Provide the (X, Y) coordinate of the cell's center where the given text is located.  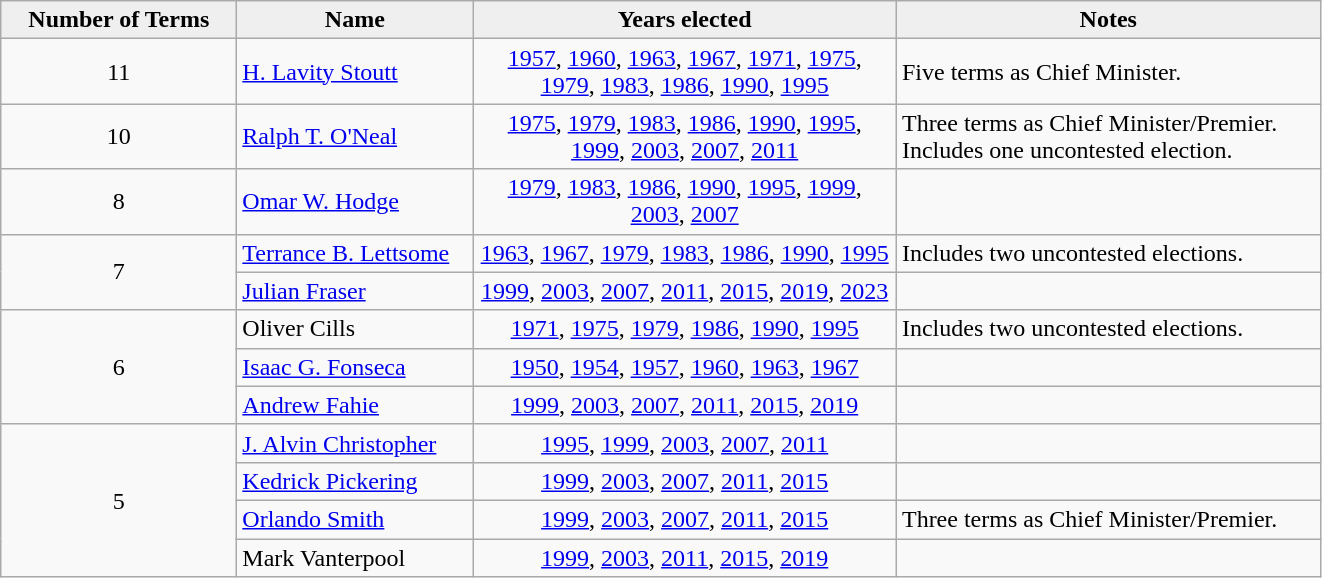
1979, 1983, 1986, 1990, 1995, 1999, 2003, 2007 (685, 202)
10 (119, 136)
Oliver Cills (355, 329)
1971, 1975, 1979, 1986, 1990, 1995 (685, 329)
5 (119, 500)
Orlando Smith (355, 519)
Isaac G. Fonseca (355, 367)
6 (119, 367)
Three terms as Chief Minister/Premier.Includes one uncontested election. (1108, 136)
1999, 2003, 2011, 2015, 2019 (685, 557)
Andrew Fahie (355, 405)
Name (355, 20)
Terrance B. Lettsome (355, 253)
1995, 1999, 2003, 2007, 2011 (685, 443)
1975, 1979, 1983, 1986, 1990, 1995, 1999, 2003, 2007, 2011 (685, 136)
Omar W. Hodge (355, 202)
Three terms as Chief Minister/Premier. (1108, 519)
1999, 2003, 2007, 2011, 2015, 2019, 2023 (685, 291)
Five terms as Chief Minister. (1108, 72)
1963, 1967, 1979, 1983, 1986, 1990, 1995 (685, 253)
Number of Terms (119, 20)
H. Lavity Stoutt (355, 72)
Julian Fraser (355, 291)
Notes (1108, 20)
Kedrick Pickering (355, 481)
J. Alvin Christopher (355, 443)
Mark Vanterpool (355, 557)
1957, 1960, 1963, 1967, 1971, 1975, 1979, 1983, 1986, 1990, 1995 (685, 72)
1950, 1954, 1957, 1960, 1963, 1967 (685, 367)
7 (119, 272)
1999, 2003, 2007, 2011, 2015, 2019 (685, 405)
8 (119, 202)
Years elected (685, 20)
11 (119, 72)
Ralph T. O'Neal (355, 136)
